Scan for the cell matching the given text and deliver its [x, y] coordinate at center. 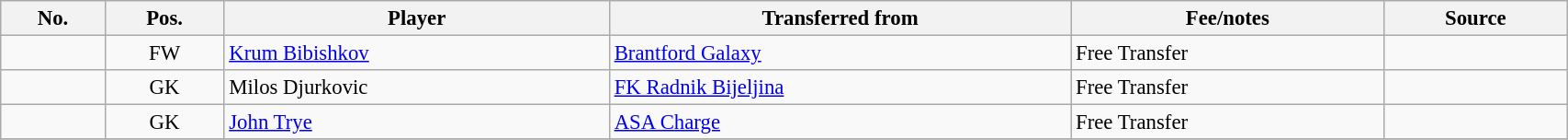
ASA Charge [840, 122]
Milos Djurkovic [417, 87]
Player [417, 18]
Transferred from [840, 18]
Brantford Galaxy [840, 53]
Pos. [164, 18]
Fee/notes [1227, 18]
Source [1475, 18]
No. [53, 18]
John Trye [417, 122]
FW [164, 53]
FK Radnik Bijeljina [840, 87]
Krum Bibishkov [417, 53]
